Pinpoint the cell where the given text exists, returning its [x, y] midpoint coordinate. 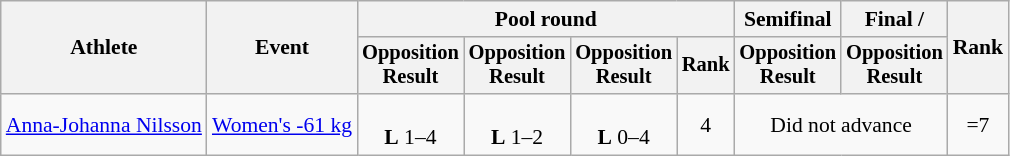
=7 [978, 124]
L 0–4 [624, 124]
Final / [894, 19]
Semifinal [788, 19]
Women's -61 kg [282, 124]
Did not advance [840, 124]
Pool round [546, 19]
Event [282, 48]
Athlete [104, 48]
L 1–2 [518, 124]
Anna-Johanna Nilsson [104, 124]
L 1–4 [410, 124]
4 [706, 124]
